Search for the cell housing the specified text and yield its [x, y] center coordinate. 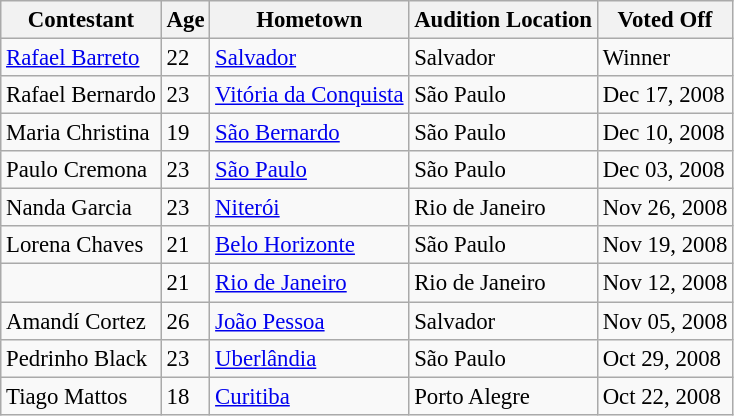
Nanda Garcia [81, 208]
Amandí Cortez [81, 321]
Rafael Bernardo [81, 95]
Nov 12, 2008 [664, 283]
Vitória da Conquista [310, 95]
Dec 03, 2008 [664, 170]
Porto Alegre [503, 396]
Lorena Chaves [81, 245]
Dec 10, 2008 [664, 133]
Pedrinho Black [81, 358]
São Bernardo [310, 133]
Paulo Cremona [81, 170]
Contestant [81, 20]
Hometown [310, 20]
Curitiba [310, 396]
João Pessoa [310, 321]
Nov 26, 2008 [664, 208]
Oct 29, 2008 [664, 358]
Audition Location [503, 20]
Oct 22, 2008 [664, 396]
19 [186, 133]
Uberlândia [310, 358]
Niterói [310, 208]
Dec 17, 2008 [664, 95]
Rafael Barreto [81, 58]
Belo Horizonte [310, 245]
22 [186, 58]
Nov 05, 2008 [664, 321]
18 [186, 396]
Maria Christina [81, 133]
Age [186, 20]
Nov 19, 2008 [664, 245]
Voted Off [664, 20]
Tiago Mattos [81, 396]
26 [186, 321]
Winner [664, 58]
